Find where the given text appears and provide that cell's center as [x, y] coordinate. 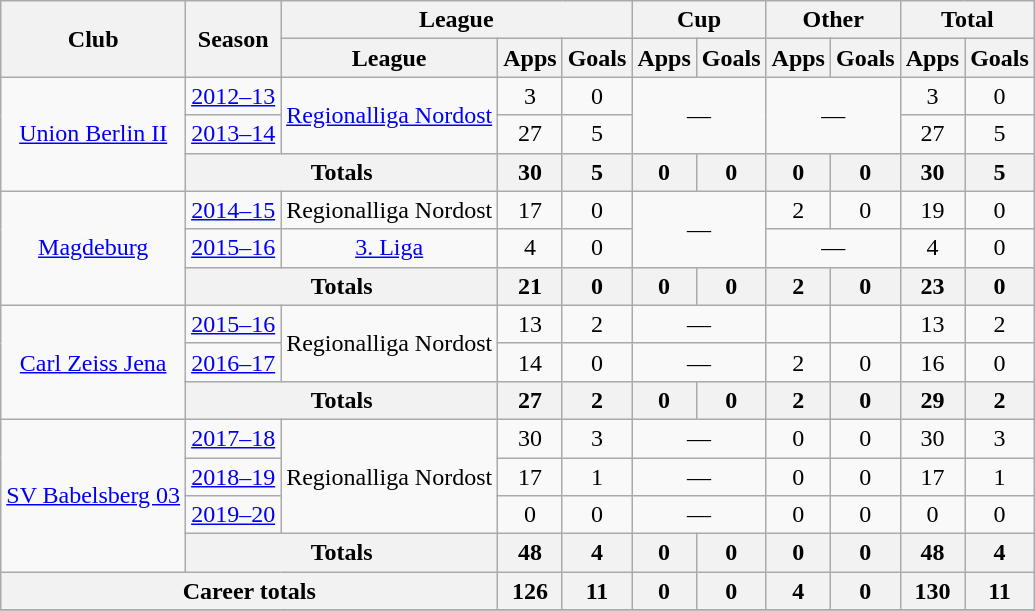
2018–19 [234, 477]
Total [967, 20]
SV Babelsberg 03 [94, 495]
23 [932, 286]
130 [932, 591]
2013–14 [234, 134]
Club [94, 39]
Union Berlin II [94, 134]
29 [932, 400]
Carl Zeiss Jena [94, 362]
16 [932, 362]
Other [833, 20]
21 [530, 286]
2012–13 [234, 96]
3. Liga [390, 248]
Career totals [250, 591]
Season [234, 39]
2019–20 [234, 515]
14 [530, 362]
19 [932, 210]
Cup [699, 20]
Magdeburg [94, 248]
126 [530, 591]
2016–17 [234, 362]
2017–18 [234, 438]
2014–15 [234, 210]
